Identify which cell holds the provided text, then report its [X, Y] central coordinate. 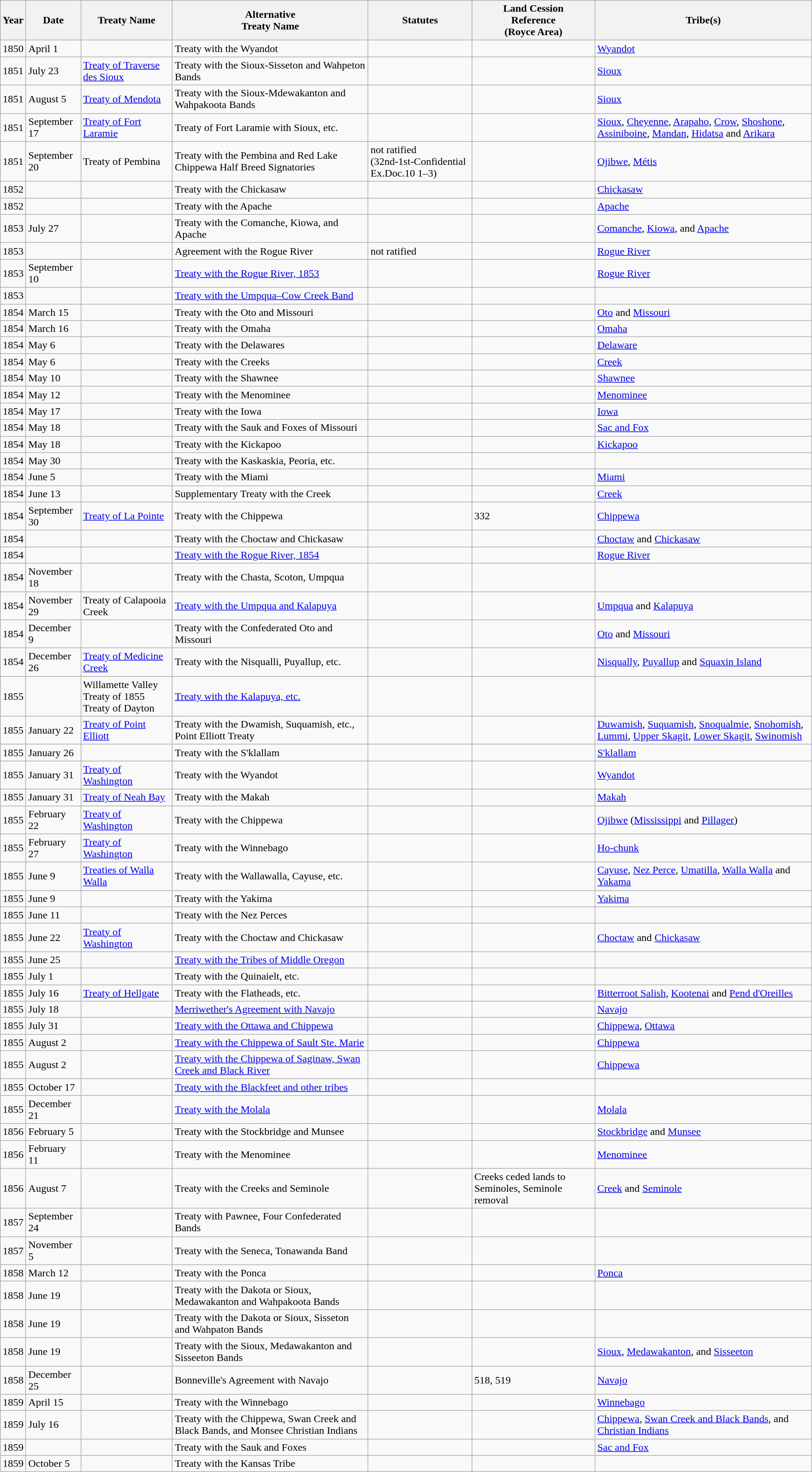
Treaty with the Kickapoo [270, 444]
Ho-chunk [703, 848]
May 12 [53, 395]
February 27 [53, 848]
February 22 [53, 820]
Treaty with the Sioux, Medawakanton and Sisseeton Bands [270, 1352]
Treaty of Mendota [127, 99]
Kickapoo [703, 444]
October 17 [53, 1087]
Treaty of Fort Laramie with Sioux, etc. [270, 128]
Treaty Name [127, 20]
May 10 [53, 378]
Yakima [703, 898]
Treaty with the Confederated Oto and Missouri [270, 634]
Treaty with the Dakota or Sioux, Sisseton and Wahpaton Bands [270, 1323]
Chickasaw [703, 190]
June 22 [53, 937]
Treaty with the Delawares [270, 345]
August 5 [53, 99]
May 17 [53, 411]
September 10 [53, 273]
May 30 [53, 461]
June 25 [53, 960]
Treaty with the S'klallam [270, 753]
March 15 [53, 312]
Treaty with the Sauk and Foxes of Missouri [270, 428]
Treaty with the Rogue River, 1854 [270, 555]
December 9 [53, 634]
not ratified(32nd-1st-Confidential Ex.Doc.10 1–3) [420, 161]
Treaty with the Sauk and Foxes [270, 1447]
Treaty with the Rogue River, 1853 [270, 273]
October 5 [53, 1464]
April 15 [53, 1403]
518, 519 [534, 1380]
Treaty with Pawnee, Four Confederated Bands [270, 1223]
Merriwether's Agreement with Navajo [270, 1010]
Treaty with the Sioux-Sisseton and Wahpeton Bands [270, 71]
Treaty with the Nisqualli, Puyallup, etc. [270, 662]
Treaty with the Nez Perces [270, 915]
Treaty with the Stockbridge and Munsee [270, 1132]
Date [53, 20]
November 29 [53, 606]
Stockbridge and Munsee [703, 1132]
Treaty with the Makah [270, 797]
Delaware [703, 345]
Sioux, Cheyenne, Arapaho, Crow, Shoshone, Assiniboine, Mandan, Hidatsa and Arikara [703, 128]
Treaty with the Creeks and Seminole [270, 1188]
Treaty with the Shawnee [270, 378]
Treaty with the Chippewa of Saginaw, Swan Creek and Black River [270, 1065]
Treaty of Traverse des Sioux [127, 71]
Molala [703, 1110]
Treaty with the Kaskaskia, Peoria, etc. [270, 461]
Treaty of Point Elliott [127, 731]
January 22 [53, 731]
Creeks ceded lands to Seminoles, Seminole removal [534, 1188]
December 26 [53, 662]
Treaty of Hellgate [127, 993]
Treaty with the Oto and Missouri [270, 312]
AlternativeTreaty Name [270, 20]
Treaty with the Sioux-Mdewakanton and Wahpakoota Bands [270, 99]
September 20 [53, 161]
S'klallam [703, 753]
Ponca [703, 1273]
Treaty with the Tribes of Middle Oregon [270, 960]
Comanche, Kiowa, and Apache [703, 228]
August 7 [53, 1188]
Ojibwe (Mississippi and Pillager) [703, 820]
Treaty with the Quinaielt, etc. [270, 976]
Tribe(s) [703, 20]
Treaty with the Seneca, Tonawanda Band [270, 1250]
Shawnee [703, 378]
Treaty of Pembina [127, 161]
June 5 [53, 477]
Treaties of Walla Walla [127, 876]
Treaty of Fort Laramie [127, 128]
Treaty with the Kansas Tribe [270, 1464]
Treaty with the Omaha [270, 329]
September 30 [53, 516]
Supplementary Treaty with the Creek [270, 494]
December 21 [53, 1110]
March 16 [53, 329]
Treaty with the Blackfeet and other tribes [270, 1087]
March 12 [53, 1273]
Statutes [420, 20]
Duwamish, Suquamish, Snoqualmie, Snohomish, Lummi, Upper Skagit, Lower Skagit, Swinomish [703, 731]
Makah [703, 797]
332 [534, 516]
July 18 [53, 1010]
Treaty with the Chippewa of Sault Ste. Marie [270, 1043]
November 18 [53, 577]
Chippewa, Ottawa [703, 1026]
Treaty with the Pembina and Red Lake Chippewa Half Breed Signatories [270, 161]
Sioux, Medawakanton, and Sisseeton [703, 1352]
not ratified [420, 251]
July 1 [53, 976]
Treaty with the Miami [270, 477]
Treaty with the Dwamish, Suquamish, etc., Point Elliott Treaty [270, 731]
Treaty of Neah Bay [127, 797]
Chippewa, Swan Creek and Black Bands, and Christian Indians [703, 1425]
July 27 [53, 228]
Year [13, 20]
April 1 [53, 49]
June 13 [53, 494]
Treaty with the Umpqua–Cow Creek Band [270, 295]
Land CessionReference(Royce Area) [534, 20]
Treaty of Medicine Creek [127, 662]
September 17 [53, 128]
Umpqua and Kalapuya [703, 606]
Treaty with the Chickasaw [270, 190]
February 5 [53, 1132]
February 11 [53, 1154]
June 11 [53, 915]
Treaty with the Chippewa, Swan Creek and Black Bands, and Monsee Christian Indians [270, 1425]
July 31 [53, 1026]
Winnebago [703, 1403]
Bitterroot Salish, Kootenai and Pend d'Oreilles [703, 993]
November 5 [53, 1250]
Treaty with the Molala [270, 1110]
Agreement with the Rogue River [270, 251]
Apache [703, 206]
Treaty with the Dakota or Sioux, Medawakanton and Wahpakoota Bands [270, 1295]
Willamette Valley Treaty of 1855Treaty of Dayton [127, 696]
Treaty with the Comanche, Kiowa, and Apache [270, 228]
September 24 [53, 1223]
July 23 [53, 71]
1850 [13, 49]
Miami [703, 477]
Treaty with the Creeks [270, 362]
Treaty with the Yakima [270, 898]
January 26 [53, 753]
December 25 [53, 1380]
Cayuse, Nez Perce, Umatilla, Walla Walla and Yakama [703, 876]
Treaty with the Kalapuya, etc. [270, 696]
Treaty of La Pointe [127, 516]
Ojibwe, Métis [703, 161]
Iowa [703, 411]
Treaty with the Wallawalla, Cayuse, etc. [270, 876]
Bonneville's Agreement with Navajo [270, 1380]
Treaty with the Umpqua and Kalapuya [270, 606]
Treaty with the Ponca [270, 1273]
Creek and Seminole [703, 1188]
Treaty with the Apache [270, 206]
Treaty of Calapooia Creek [127, 606]
Omaha [703, 329]
Treaty with the Chasta, Scoton, Umpqua [270, 577]
Treaty with the Flatheads, etc. [270, 993]
Nisqually, Puyallup and Squaxin Island [703, 662]
Treaty with the Iowa [270, 411]
Treaty with the Ottawa and Chippewa [270, 1026]
